Provide the [x, y] coordinate of the cell's center where the given text is located.  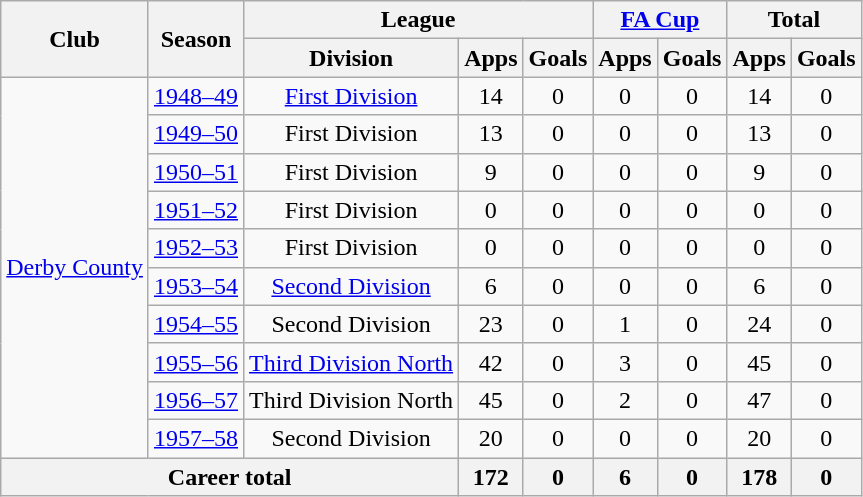
Derby County [75, 268]
3 [625, 362]
Career total [230, 477]
42 [491, 362]
2 [625, 400]
1950–51 [196, 172]
1954–55 [196, 324]
23 [491, 324]
1955–56 [196, 362]
1952–53 [196, 248]
Division [352, 58]
1 [625, 324]
1951–52 [196, 210]
Season [196, 39]
League [418, 20]
1948–49 [196, 96]
1956–57 [196, 400]
1949–50 [196, 134]
178 [759, 477]
24 [759, 324]
47 [759, 400]
Club [75, 39]
172 [491, 477]
1953–54 [196, 286]
1957–58 [196, 438]
Total [794, 20]
FA Cup [660, 20]
